Identify which cell holds the provided text, then report its (x, y) central coordinate. 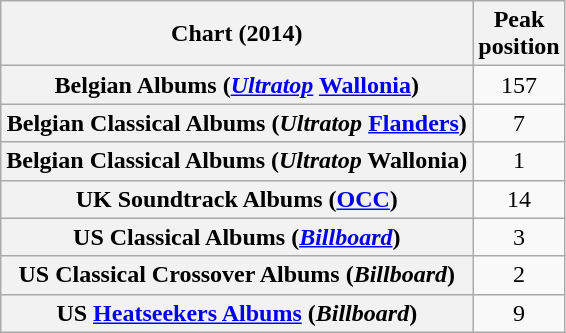
3 (519, 237)
Belgian Classical Albums (Ultratop Flanders) (237, 123)
UK Soundtrack Albums (OCC) (237, 199)
Chart (2014) (237, 34)
14 (519, 199)
US Heatseekers Albums (Billboard) (237, 313)
2 (519, 275)
7 (519, 123)
Belgian Albums (Ultratop Wallonia) (237, 85)
Peakposition (519, 34)
Belgian Classical Albums (Ultratop Wallonia) (237, 161)
157 (519, 85)
US Classical Crossover Albums (Billboard) (237, 275)
US Classical Albums (Billboard) (237, 237)
1 (519, 161)
9 (519, 313)
